Extract the [x, y] coordinate from the center of the cell holding the provided text.  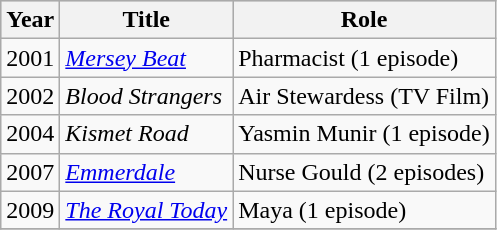
2001 [30, 58]
Air Stewardess (TV Film) [364, 96]
Yasmin Munir (1 episode) [364, 134]
Mersey Beat [146, 58]
Maya (1 episode) [364, 210]
2002 [30, 96]
2009 [30, 210]
Role [364, 20]
Emmerdale [146, 172]
Blood Strangers [146, 96]
Pharmacist (1 episode) [364, 58]
2007 [30, 172]
2004 [30, 134]
Year [30, 20]
The Royal Today [146, 210]
Title [146, 20]
Kismet Road [146, 134]
Nurse Gould (2 episodes) [364, 172]
